Provide the [X, Y] coordinate of the cell's center where the given text is located.  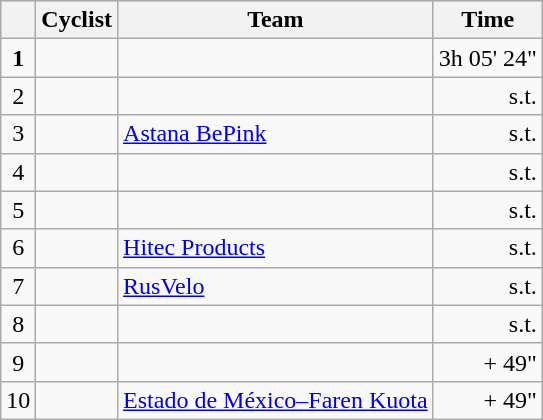
Astana BePink [276, 134]
5 [18, 210]
3 [18, 134]
4 [18, 172]
8 [18, 324]
7 [18, 286]
3h 05' 24" [488, 58]
Time [488, 20]
10 [18, 400]
9 [18, 362]
6 [18, 248]
Hitec Products [276, 248]
Team [276, 20]
2 [18, 96]
1 [18, 58]
Estado de México–Faren Kuota [276, 400]
Cyclist [77, 20]
RusVelo [276, 286]
